Locate the cell with the specified text and output its (X, Y) center coordinate. 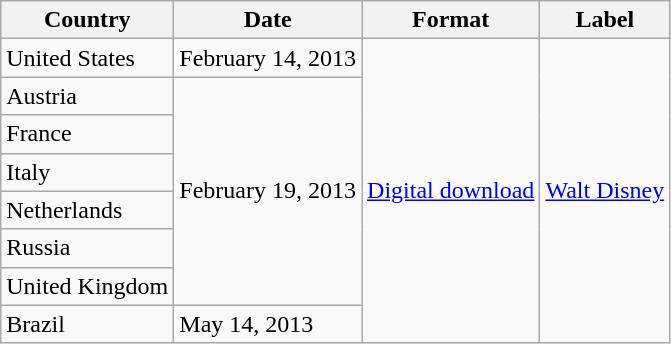
Netherlands (88, 210)
Russia (88, 248)
Digital download (451, 191)
February 14, 2013 (268, 58)
Italy (88, 172)
Date (268, 20)
France (88, 134)
February 19, 2013 (268, 191)
Country (88, 20)
Walt Disney (605, 191)
Austria (88, 96)
Brazil (88, 324)
United Kingdom (88, 286)
United States (88, 58)
Format (451, 20)
Label (605, 20)
May 14, 2013 (268, 324)
